Capture the cell that displays the provided text and extract its (X, Y) central coordinate. 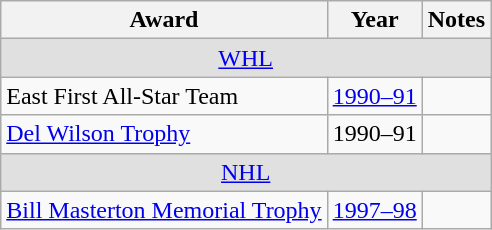
Bill Masterton Memorial Trophy (164, 210)
Notes (456, 20)
Award (164, 20)
1997–98 (374, 210)
East First All-Star Team (164, 96)
WHL (246, 58)
Year (374, 20)
Del Wilson Trophy (164, 134)
NHL (246, 172)
